Determine the (x, y) coordinate at the center of the cell enclosing the given text.  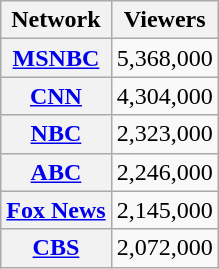
5,368,000 (164, 58)
NBC (56, 134)
2,246,000 (164, 172)
2,145,000 (164, 210)
2,072,000 (164, 248)
MSNBC (56, 58)
2,323,000 (164, 134)
ABC (56, 172)
CBS (56, 248)
4,304,000 (164, 96)
Network (56, 20)
Fox News (56, 210)
Viewers (164, 20)
CNN (56, 96)
